Provide the (X, Y) coordinate of the cell's center where the given text is located.  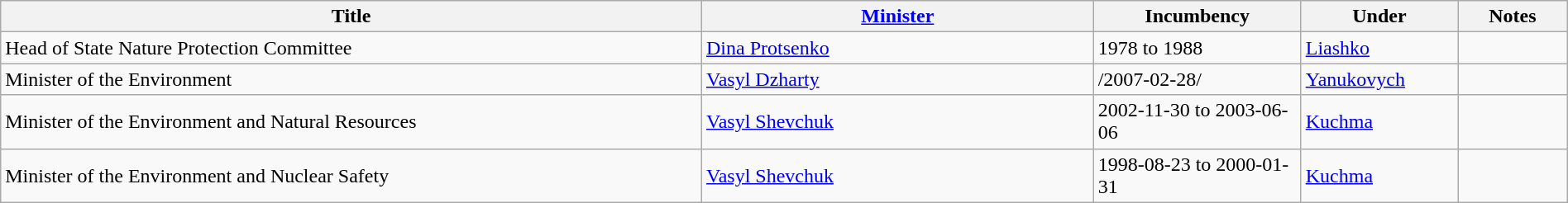
Incumbency (1198, 17)
1978 to 1988 (1198, 48)
Title (351, 17)
Notes (1513, 17)
Vasyl Dzharty (898, 79)
Minister of the Environment and Natural Resources (351, 122)
Liashko (1379, 48)
1998-08-23 to 2000-01-31 (1198, 175)
/2007-02-28/ (1198, 79)
2002-11-30 to 2003-06-06 (1198, 122)
Head of State Nature Protection Committee (351, 48)
Dina Protsenko (898, 48)
Minister of the Environment and Nuclear Safety (351, 175)
Under (1379, 17)
Minister (898, 17)
Yanukovych (1379, 79)
Minister of the Environment (351, 79)
